Identify which cell holds the provided text, then report its [x, y] central coordinate. 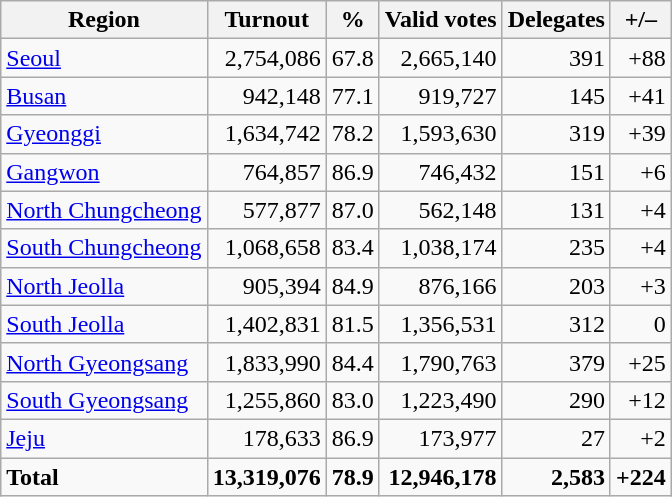
Turnout [266, 20]
North Jeolla [104, 286]
Gangwon [104, 172]
+41 [640, 96]
83.0 [352, 400]
2,665,140 [440, 58]
151 [556, 172]
312 [556, 324]
% [352, 20]
12,946,178 [440, 477]
+88 [640, 58]
1,402,831 [266, 324]
North Gyeongsang [104, 362]
203 [556, 286]
1,038,174 [440, 248]
746,432 [440, 172]
Gyeonggi [104, 134]
+25 [640, 362]
+2 [640, 438]
919,727 [440, 96]
1,068,658 [266, 248]
2,583 [556, 477]
235 [556, 248]
1,223,490 [440, 400]
South Jeolla [104, 324]
905,394 [266, 286]
84.9 [352, 286]
+3 [640, 286]
Busan [104, 96]
1,255,860 [266, 400]
Total [104, 477]
+224 [640, 477]
1,790,763 [440, 362]
Jeju [104, 438]
562,148 [440, 210]
942,148 [266, 96]
27 [556, 438]
178,633 [266, 438]
290 [556, 400]
+12 [640, 400]
145 [556, 96]
South Gyeongsang [104, 400]
577,877 [266, 210]
13,319,076 [266, 477]
764,857 [266, 172]
+/– [640, 20]
Valid votes [440, 20]
South Chungcheong [104, 248]
131 [556, 210]
1,593,630 [440, 134]
1,833,990 [266, 362]
78.2 [352, 134]
379 [556, 362]
Region [104, 20]
84.4 [352, 362]
1,634,742 [266, 134]
2,754,086 [266, 58]
78.9 [352, 477]
1,356,531 [440, 324]
876,166 [440, 286]
83.4 [352, 248]
87.0 [352, 210]
67.8 [352, 58]
319 [556, 134]
391 [556, 58]
173,977 [440, 438]
0 [640, 324]
+6 [640, 172]
Delegates [556, 20]
+39 [640, 134]
North Chungcheong [104, 210]
Seoul [104, 58]
81.5 [352, 324]
77.1 [352, 96]
